Scan for the cell matching the given text and deliver its (X, Y) coordinate at center. 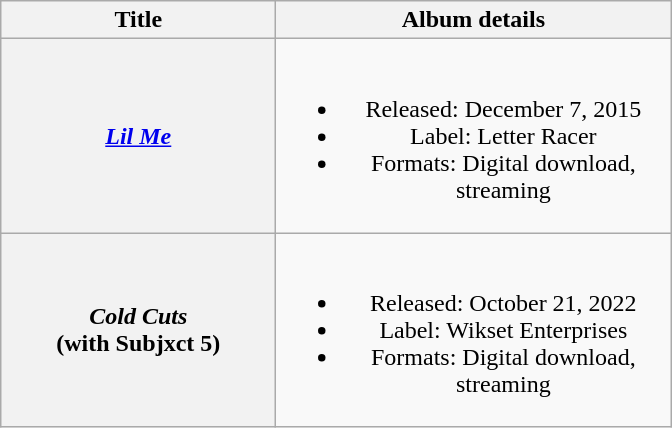
Released: October 21, 2022Label: Wikset EnterprisesFormats: Digital download, streaming (474, 330)
Released: December 7, 2015Label: Letter RacerFormats: Digital download, streaming (474, 136)
Album details (474, 20)
Title (138, 20)
Cold Cuts(with Subjxct 5) (138, 330)
Lil Me (138, 136)
